From the cell containing the given text, extract its center point as (x, y) coordinate. 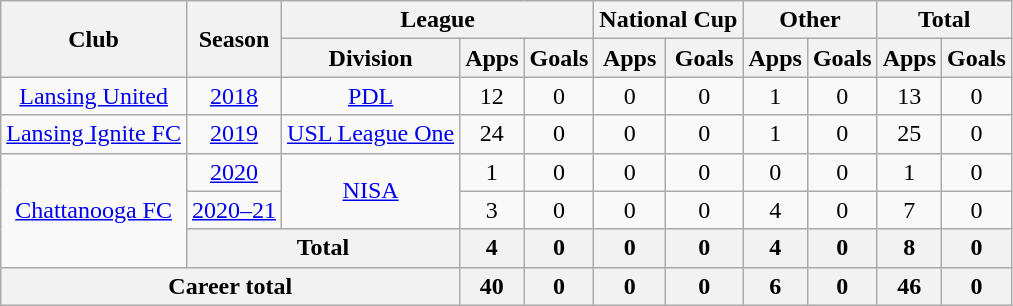
8 (909, 248)
PDL (371, 96)
Chattanooga FC (94, 210)
USL League One (371, 134)
24 (492, 134)
NISA (371, 191)
League (438, 20)
12 (492, 96)
2019 (234, 134)
3 (492, 210)
Lansing United (94, 96)
Lansing Ignite FC (94, 134)
Career total (230, 286)
46 (909, 286)
2018 (234, 96)
2020 (234, 172)
13 (909, 96)
25 (909, 134)
Season (234, 39)
Division (371, 58)
7 (909, 210)
40 (492, 286)
Club (94, 39)
Other (810, 20)
6 (775, 286)
National Cup (668, 20)
2020–21 (234, 210)
